From the cell containing the given text, extract its center point as [x, y] coordinate. 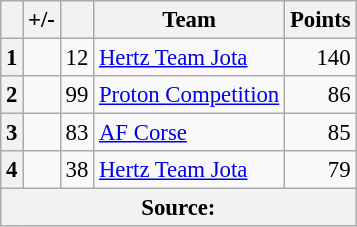
4 [12, 170]
83 [76, 133]
2 [12, 95]
99 [76, 95]
1 [12, 58]
3 [12, 133]
AF Corse [190, 133]
+/- [42, 20]
Source: [178, 208]
86 [320, 95]
79 [320, 170]
85 [320, 133]
Team [190, 20]
38 [76, 170]
140 [320, 58]
Proton Competition [190, 95]
12 [76, 58]
Points [320, 20]
